Pinpoint the cell where the given text exists, returning its (x, y) midpoint coordinate. 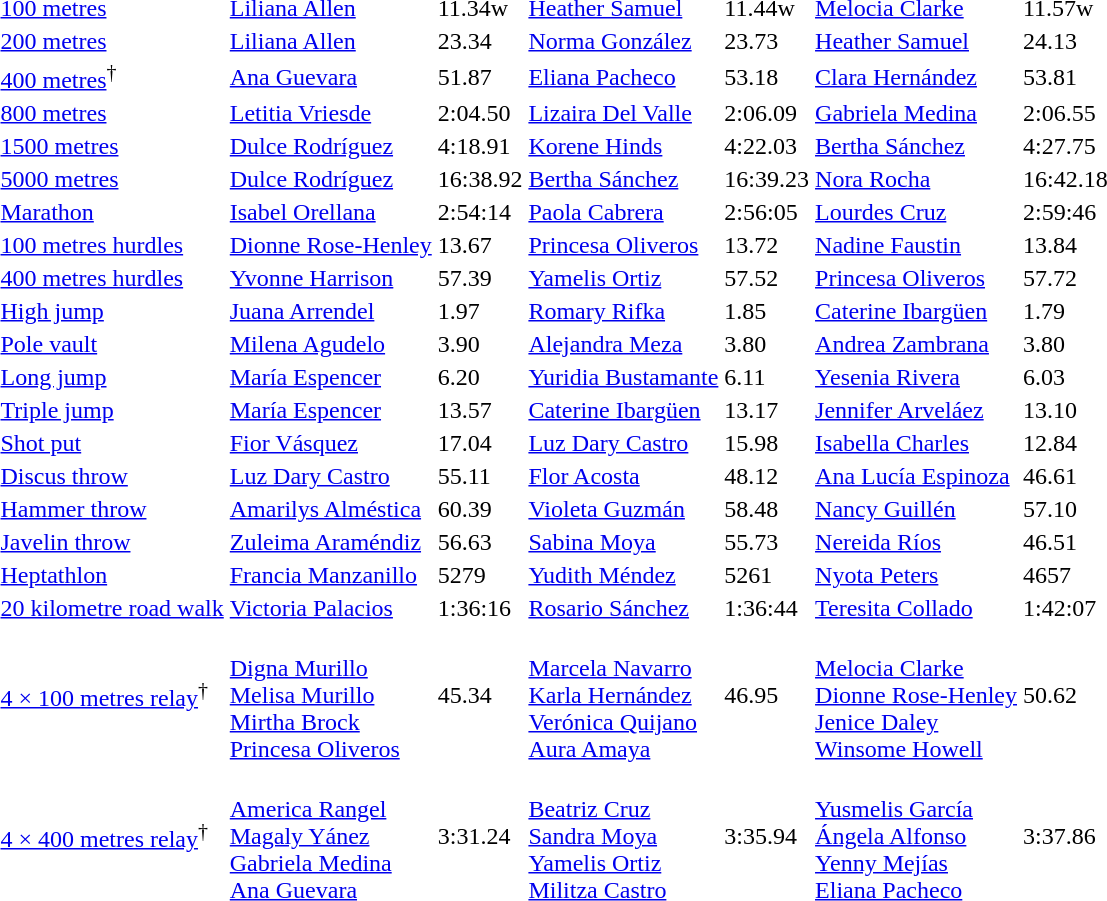
4:22.03 (767, 146)
15.98 (767, 443)
Paola Cabrera (624, 212)
Juana Arrendel (330, 311)
Violeta Guzmán (624, 509)
Melocia ClarkeDionne Rose-HenleyJenice DaleyWinsome Howell (916, 695)
Digna MurilloMelisa MurilloMirtha BrockPrincesa Oliveros (330, 695)
6.11 (767, 377)
53.18 (767, 77)
5279 (480, 575)
Yamelis Ortiz (624, 278)
5261 (767, 575)
Lourdes Cruz (916, 212)
Yvonne Harrison (330, 278)
1:36:16 (480, 608)
Flor Acosta (624, 476)
Nyota Peters (916, 575)
17.04 (480, 443)
Heather Samuel (916, 41)
Yudith Méndez (624, 575)
Gabriela Medina (916, 113)
2:54:14 (480, 212)
2:04.50 (480, 113)
13.57 (480, 410)
Romary Rifka (624, 311)
Isabella Charles (916, 443)
57.52 (767, 278)
Rosario Sánchez (624, 608)
58.48 (767, 509)
Clara Hernández (916, 77)
13.72 (767, 245)
13.17 (767, 410)
57.39 (480, 278)
Nancy Guillén (916, 509)
Teresita Collado (916, 608)
13.67 (480, 245)
Korene Hinds (624, 146)
Fior Vásquez (330, 443)
Nora Rocha (916, 179)
Isabel Orellana (330, 212)
Dionne Rose-Henley (330, 245)
16:38.92 (480, 179)
Ana Lucía Espinoza (916, 476)
Eliana Pacheco (624, 77)
2:06.09 (767, 113)
3.90 (480, 344)
4:18.91 (480, 146)
Norma González (624, 41)
Marcela NavarroKarla HernándezVerónica QuijanoAura Amaya (624, 695)
Lizaira Del Valle (624, 113)
Francia Manzanillo (330, 575)
Yuridia Bustamante (624, 377)
Alejandra Meza (624, 344)
6.20 (480, 377)
46.95 (767, 695)
56.63 (480, 542)
2:56:05 (767, 212)
1.85 (767, 311)
23.73 (767, 41)
Jennifer Arveláez (916, 410)
51.87 (480, 77)
48.12 (767, 476)
Sabina Moya (624, 542)
Andrea Zambrana (916, 344)
1.97 (480, 311)
Victoria Palacios (330, 608)
60.39 (480, 509)
45.34 (480, 695)
Nereida Ríos (916, 542)
Letitia Vriesde (330, 113)
Yesenia Rivera (916, 377)
55.11 (480, 476)
16:39.23 (767, 179)
23.34 (480, 41)
1:36:44 (767, 608)
Milena Agudelo (330, 344)
Nadine Faustin (916, 245)
Liliana Allen (330, 41)
3.80 (767, 344)
55.73 (767, 542)
Zuleima Araméndiz (330, 542)
Ana Guevara (330, 77)
Amarilys Alméstica (330, 509)
